Capture the cell that displays the provided text and extract its (X, Y) central coordinate. 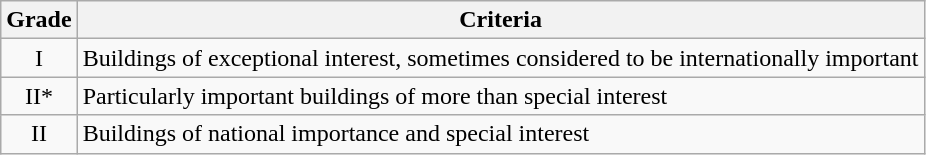
I (39, 58)
Buildings of exceptional interest, sometimes considered to be internationally important (500, 58)
II (39, 134)
Buildings of national importance and special interest (500, 134)
Grade (39, 20)
II* (39, 96)
Criteria (500, 20)
Particularly important buildings of more than special interest (500, 96)
